Extract the (X, Y) coordinate from the center of the cell holding the provided text.  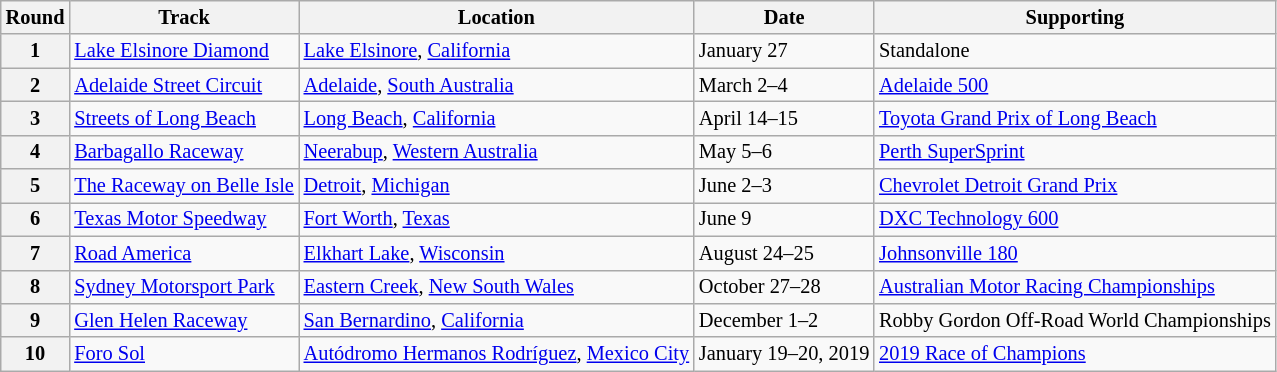
Johnsonville 180 (1074, 253)
Neerabup, Western Australia (496, 152)
Detroit, Michigan (496, 186)
Adelaide Street Circuit (184, 85)
Adelaide, South Australia (496, 85)
June 2–3 (784, 186)
Lake Elsinore, California (496, 51)
Chevrolet Detroit Grand Prix (1074, 186)
1 (36, 51)
Barbagallo Raceway (184, 152)
Toyota Grand Prix of Long Beach (1074, 118)
Sydney Motorsport Park (184, 287)
9 (36, 320)
June 9 (784, 219)
Texas Motor Speedway (184, 219)
4 (36, 152)
Foro Sol (184, 354)
March 2–4 (784, 85)
Standalone (1074, 51)
10 (36, 354)
Road America (184, 253)
Perth SuperSprint (1074, 152)
Eastern Creek, New South Wales (496, 287)
January 27 (784, 51)
7 (36, 253)
DXC Technology 600 (1074, 219)
Glen Helen Raceway (184, 320)
Track (184, 17)
Fort Worth, Texas (496, 219)
San Bernardino, California (496, 320)
Adelaide 500 (1074, 85)
6 (36, 219)
The Raceway on Belle Isle (184, 186)
5 (36, 186)
Robby Gordon Off-Road World Championships (1074, 320)
Streets of Long Beach (184, 118)
2019 Race of Champions (1074, 354)
Supporting (1074, 17)
October 27–28 (784, 287)
8 (36, 287)
Elkhart Lake, Wisconsin (496, 253)
Long Beach, California (496, 118)
Autódromo Hermanos Rodríguez, Mexico City (496, 354)
Round (36, 17)
May 5–6 (784, 152)
December 1–2 (784, 320)
2 (36, 85)
April 14–15 (784, 118)
January 19–20, 2019 (784, 354)
Australian Motor Racing Championships (1074, 287)
Location (496, 17)
August 24–25 (784, 253)
Lake Elsinore Diamond (184, 51)
3 (36, 118)
Date (784, 17)
